Determine the [x, y] coordinate at the center of the cell enclosing the given text.  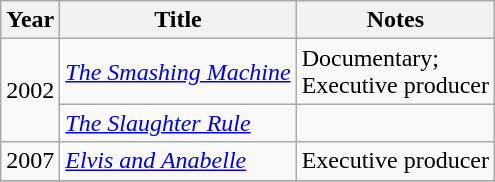
Executive producer [395, 161]
Notes [395, 20]
Title [178, 20]
The Smashing Machine [178, 72]
2002 [30, 90]
2007 [30, 161]
Year [30, 20]
The Slaughter Rule [178, 123]
Elvis and Anabelle [178, 161]
Documentary;Executive producer [395, 72]
